Find where the given text appears and provide that cell's center as [X, Y] coordinate. 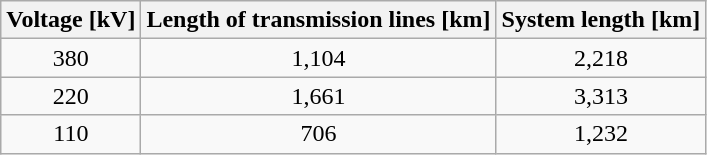
Voltage [kV] [71, 20]
1,661 [318, 96]
380 [71, 58]
110 [71, 134]
220 [71, 96]
3,313 [601, 96]
706 [318, 134]
1,232 [601, 134]
Length of transmission lines [km] [318, 20]
System length [km] [601, 20]
1,104 [318, 58]
2,218 [601, 58]
